Pinpoint the cell where the given text exists, returning its [x, y] midpoint coordinate. 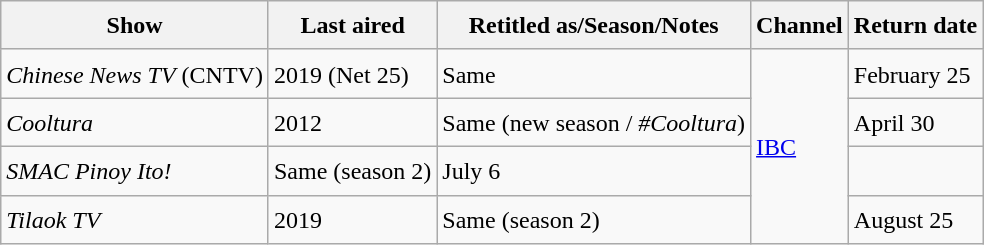
Retitled as/Season/Notes [594, 26]
Same (new season / #Cooltura) [594, 122]
Show [135, 26]
Chinese News TV (CNTV) [135, 74]
Tilaok TV [135, 220]
Channel [800, 26]
IBC [800, 146]
August 25 [915, 220]
SMAC Pinoy Ito! [135, 170]
Last aired [352, 26]
2012 [352, 122]
Return date [915, 26]
Cooltura [135, 122]
Same [594, 74]
April 30 [915, 122]
2019 (Net 25) [352, 74]
February 25 [915, 74]
2019 [352, 220]
July 6 [594, 170]
